Determine the [X, Y] coordinate at the center of the cell enclosing the given text.  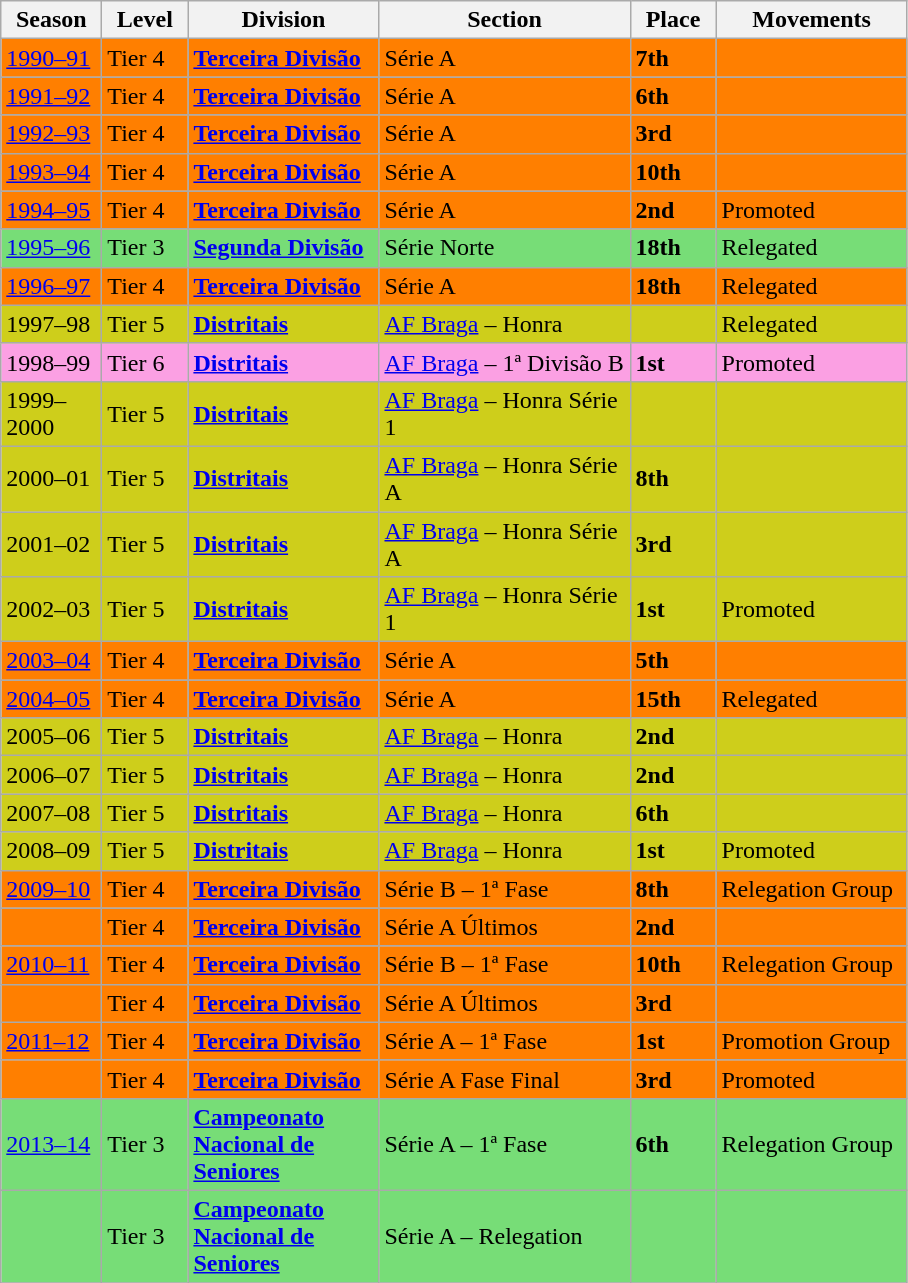
2007–08 [52, 813]
AF Braga – 1ª Divisão B [504, 362]
1998–99 [52, 362]
Série A Fase Final [504, 1079]
1996–97 [52, 286]
2011–12 [52, 1041]
Tier 6 [145, 362]
2009–10 [52, 889]
Série A – Relegation [504, 1236]
2002–03 [52, 610]
2013–14 [52, 1144]
1995–96 [52, 248]
1990–91 [52, 58]
Season [52, 20]
2004–05 [52, 699]
Segunda Divisão [284, 248]
1994–95 [52, 210]
Place [673, 20]
Division [284, 20]
1999–2000 [52, 414]
2005–06 [52, 737]
1991–92 [52, 96]
1997–98 [52, 324]
Level [145, 20]
2006–07 [52, 775]
2000–01 [52, 478]
2010–11 [52, 965]
2003–04 [52, 661]
1992–93 [52, 134]
7th [673, 58]
Série Norte [504, 248]
Section [504, 20]
2001–02 [52, 544]
1993–94 [52, 172]
2008–09 [52, 851]
Promotion Group [812, 1041]
15th [673, 699]
Movements [812, 20]
5th [673, 661]
